Provide the [X, Y] coordinate of the cell's center where the given text is located.  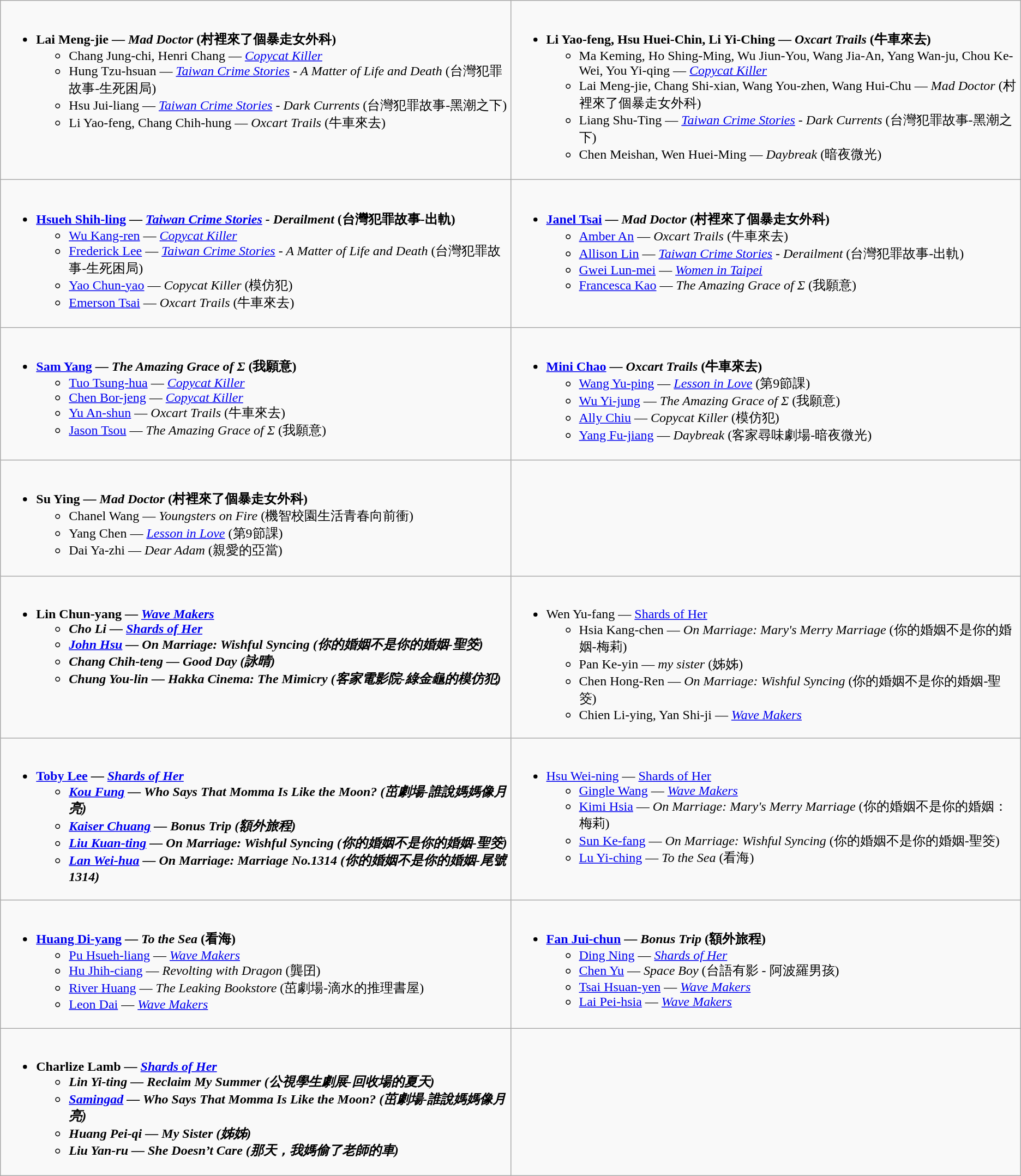
Fan Jui-chun — Bonus Trip (額外旅程)Ding Ning — Shards of HerChen Yu — Space Boy (台語有影 - 阿波羅男孩)Tsai Hsuan-yen — Wave MakersLai Pei-hsia — Wave Makers [766, 964]
Su Ying — Mad Doctor (村裡來了個暴走女外科)Chanel Wang — Youngsters on Fire (機智校園生活青春向前衝)Yang Chen — Lesson in Love (第9節課)Dai Ya-zhi — Dear Adam (親愛的亞當) [255, 518]
